Locate the cell with the specified text and output its [X, Y] center coordinate. 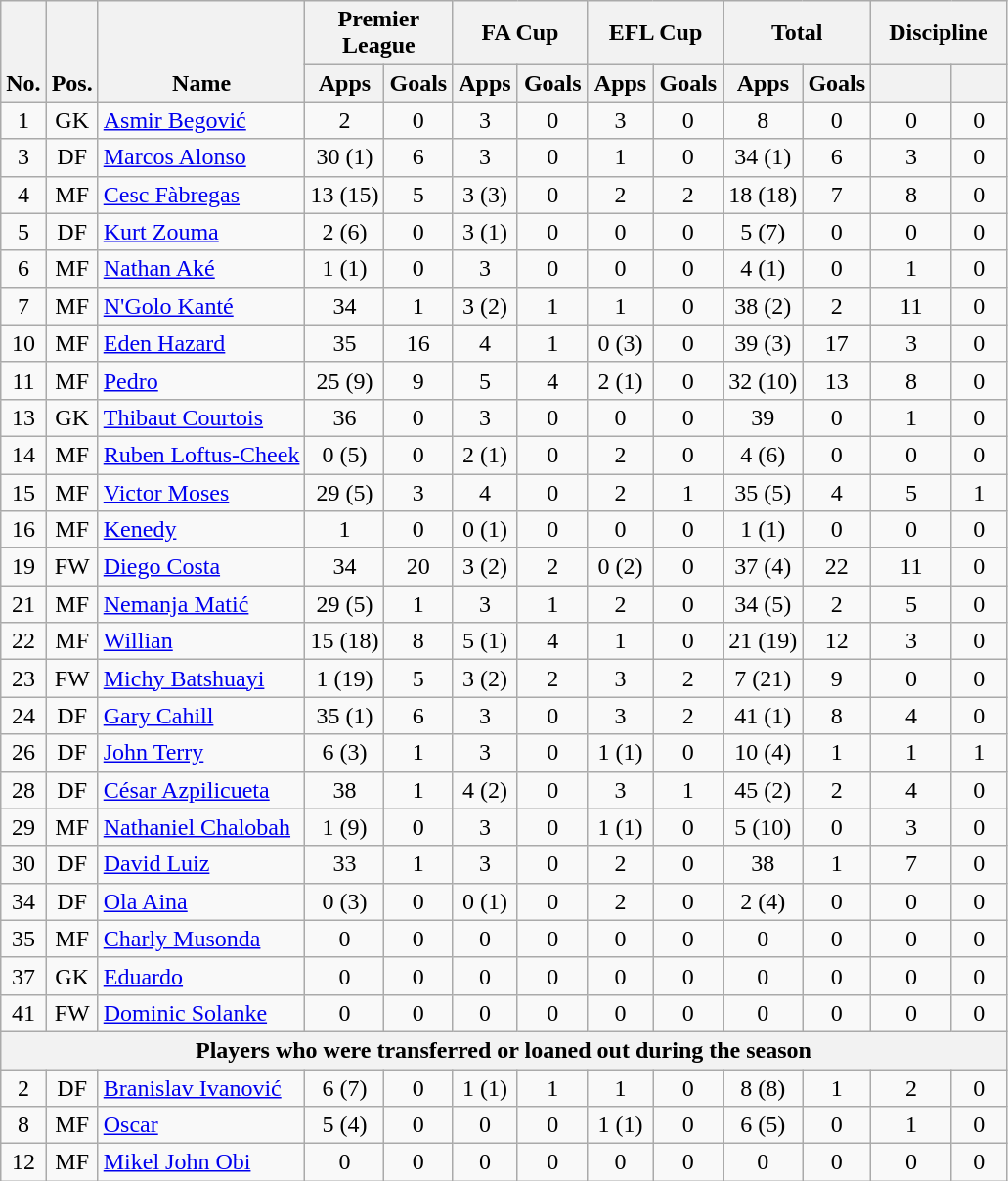
26 [23, 753]
John Terry [201, 753]
Players who were transferred or loaned out during the season [504, 1050]
0 (5) [344, 455]
25 (9) [344, 380]
6 (7) [344, 1088]
35 (5) [763, 492]
6 (5) [763, 1125]
34 (1) [763, 157]
8 (8) [763, 1088]
39 (3) [763, 343]
41 (1) [763, 716]
5 (7) [763, 232]
7 (21) [763, 678]
38 (2) [763, 306]
1 (9) [344, 827]
4 (6) [763, 455]
Thibaut Courtois [201, 417]
13 (15) [344, 195]
Diego Costa [201, 567]
0 (2) [620, 567]
5 (4) [344, 1125]
Asmir Begović [201, 120]
Cesc Fàbregas [201, 195]
18 (18) [763, 195]
Premier League [379, 33]
19 [23, 567]
Dominic Solanke [201, 1013]
21 (19) [763, 641]
César Azpilicueta [201, 790]
Ruben Loftus-Cheek [201, 455]
4 (2) [485, 790]
Nathaniel Chalobah [201, 827]
David Luiz [201, 864]
30 (1) [344, 157]
3 (1) [485, 232]
34 (5) [763, 604]
14 [23, 455]
No. [23, 51]
20 [418, 567]
2 (6) [344, 232]
28 [23, 790]
FA Cup [520, 33]
21 [23, 604]
Marcos Alonso [201, 157]
Ola Aina [201, 901]
Oscar [201, 1125]
24 [23, 716]
Eduardo [201, 976]
15 [23, 492]
Victor Moses [201, 492]
Kurt Zouma [201, 232]
Willian [201, 641]
32 (10) [763, 380]
Gary Cahill [201, 716]
10 (4) [763, 753]
4 (1) [763, 269]
Pos. [72, 51]
Nathan Aké [201, 269]
3 (3) [485, 195]
EFL Cup [655, 33]
10 [23, 343]
15 (18) [344, 641]
37 (4) [763, 567]
Branislav Ivanović [201, 1088]
23 [23, 678]
Discipline [939, 33]
Mikel John Obi [201, 1162]
30 [23, 864]
36 [344, 417]
Eden Hazard [201, 343]
5 (1) [485, 641]
41 [23, 1013]
Michy Batshuayi [201, 678]
1 (19) [344, 678]
17 [837, 343]
Kenedy [201, 530]
5 (10) [763, 827]
Nemanja Matić [201, 604]
45 (2) [763, 790]
37 [23, 976]
N'Golo Kanté [201, 306]
33 [344, 864]
Charly Musonda [201, 939]
35 (1) [344, 716]
Name [201, 51]
Pedro [201, 380]
Total [798, 33]
2 (4) [763, 901]
39 [763, 417]
29 [23, 827]
6 (3) [344, 753]
